Provide the [X, Y] coordinate of the cell's center where the given text is located.  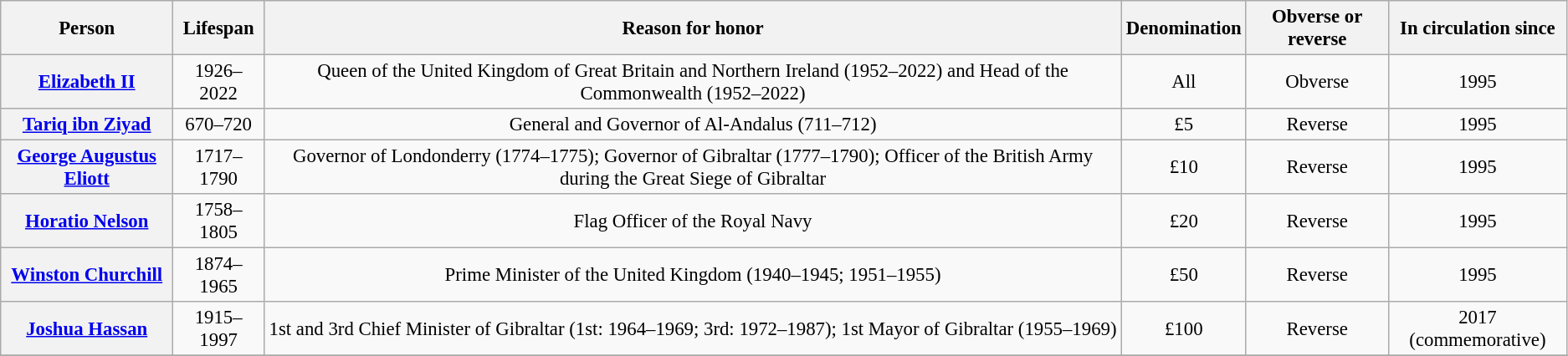
£20 [1183, 221]
Reason for honor [693, 28]
George Augustus Eliott [87, 167]
Queen of the United Kingdom of Great Britain and Northern Ireland (1952–2022) and Head of the Commonwealth (1952–2022) [693, 82]
£5 [1183, 125]
All [1183, 82]
Denomination [1183, 28]
Prime Minister of the United Kingdom (1940–1945; 1951–1955) [693, 276]
670–720 [219, 125]
£50 [1183, 276]
1874–1965 [219, 276]
Governor of Londonderry (1774–1775); Governor of Gibraltar (1777–1790); Officer of the British Army during the Great Siege of Gibraltar [693, 167]
Flag Officer of the Royal Navy [693, 221]
Tariq ibn Ziyad [87, 125]
Winston Churchill [87, 276]
Elizabeth II [87, 82]
Obverse [1317, 82]
Lifespan [219, 28]
Horatio Nelson [87, 221]
General and Governor of Al-Andalus (711–712) [693, 125]
1717–1790 [219, 167]
1758–1805 [219, 221]
In circulation since [1478, 28]
Obverse or reverse [1317, 28]
Person [87, 28]
£10 [1183, 167]
1926–2022 [219, 82]
